From the cell containing the given text, extract its center point as (X, Y) coordinate. 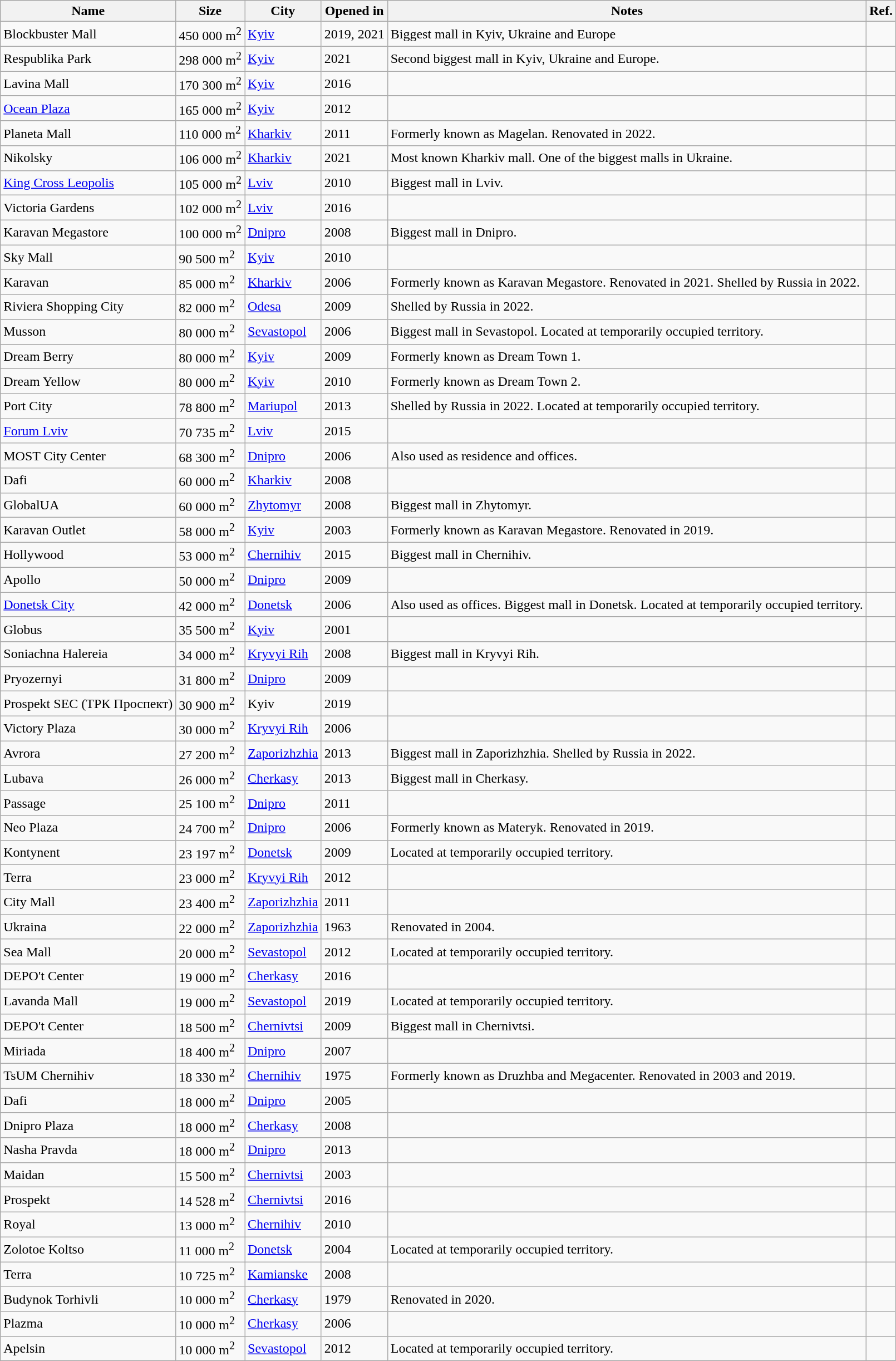
2004 (354, 1249)
22 000 m2 (210, 927)
298 000 m2 (210, 59)
Zhytomyr (283, 505)
Plazma (88, 1324)
50 000 m2 (210, 580)
Formerly known as Magelan. Renovated in 2022. (627, 134)
GlobalUA (88, 505)
Hollywood (88, 554)
Victoria Gardens (88, 208)
53 000 m2 (210, 554)
58 000 m2 (210, 530)
Forum Lviv (88, 431)
Also used as residence and offices. (627, 455)
15 500 m2 (210, 1175)
25 100 m2 (210, 803)
Apollo (88, 580)
18 500 m2 (210, 1026)
Biggest mall in Dnipro. (627, 233)
Lavina Mall (88, 83)
Renovated in 2004. (627, 927)
Soniachna Halereia (88, 655)
Mariupol (283, 406)
70 735 m2 (210, 431)
26 000 m2 (210, 778)
90 500 m2 (210, 257)
Neo Plaza (88, 828)
68 300 m2 (210, 455)
Prospekt SEC (ТРК Проспект) (88, 704)
Formerly known as Dream Town 1. (627, 356)
450 000 m2 (210, 35)
Passage (88, 803)
Zolotoe Koltso (88, 1249)
18 330 m2 (210, 1075)
Biggest mall in Kyiv, Ukraine and Europe (627, 35)
165 000 m2 (210, 108)
20 000 m2 (210, 952)
23 197 m2 (210, 853)
170 300 m2 (210, 83)
Sky Mall (88, 257)
Karavan Megastore (88, 233)
Dream Berry (88, 356)
Also used as offices. Biggest mall in Donetsk. Located at temporarily occupied territory. (627, 605)
11 000 m2 (210, 1249)
Formerly known as Dream Town 2. (627, 382)
30 000 m2 (210, 728)
Ukraina (88, 927)
Biggest mall in Chernihiv. (627, 554)
105 000 m2 (210, 183)
City Mall (88, 902)
Size (210, 11)
Prospekt (88, 1200)
2005 (354, 1101)
Biggest mall in Kryvyi Rih. (627, 655)
78 800 m2 (210, 406)
Apelsin (88, 1348)
Formerly known as Druzhba and Megacenter. Renovated in 2003 and 2019. (627, 1075)
Shelled by Russia in 2022. (627, 307)
Blockbuster Mall (88, 35)
Dream Yellow (88, 382)
Biggest mall in Zhytomyr. (627, 505)
13 000 m2 (210, 1225)
Donetsk City (88, 605)
Karavan (88, 282)
Biggest mall in Chernivtsi. (627, 1026)
Second biggest mall in Kyiv, Ukraine and Europe. (627, 59)
1975 (354, 1075)
2007 (354, 1051)
Lubava (88, 778)
MOST City Center (88, 455)
Nasha Pravda (88, 1150)
Port City (88, 406)
31 800 m2 (210, 679)
Sea Mall (88, 952)
1979 (354, 1299)
1963 (354, 927)
Name (88, 11)
Formerly known as Materyk. Renovated in 2019. (627, 828)
Formerly known as Karavan Megastore. Renovated in 2021. Shelled by Russia in 2022. (627, 282)
14 528 m2 (210, 1200)
Biggest mall in Zaporizhzhia. Shelled by Russia in 2022. (627, 754)
Musson (88, 332)
102 000 m2 (210, 208)
Renovated in 2020. (627, 1299)
Ocean Plaza (88, 108)
Biggest mall in Sevastopol. Located at temporarily occupied territory. (627, 332)
30 900 m2 (210, 704)
Riviera Shopping City (88, 307)
Nikolsky (88, 158)
Planeta Mall (88, 134)
City (283, 11)
Victory Plaza (88, 728)
2019, 2021 (354, 35)
Ref. (880, 11)
King Cross Leopolis (88, 183)
Kamianske (283, 1275)
Avrora (88, 754)
Royal (88, 1225)
Maidan (88, 1175)
Opened in (354, 11)
2001 (354, 629)
Budynok Torhivli (88, 1299)
Globus (88, 629)
110 000 m2 (210, 134)
Biggest mall in Cherkasy. (627, 778)
Miriada (88, 1051)
Biggest mall in Lviv. (627, 183)
23 400 m2 (210, 902)
27 200 m2 (210, 754)
85 000 m2 (210, 282)
Respublika Park (88, 59)
10 725 m2 (210, 1275)
100 000 m2 (210, 233)
35 500 m2 (210, 629)
Pryozernyi (88, 679)
23 000 m2 (210, 877)
106 000 m2 (210, 158)
TsUM Chernihiv (88, 1075)
24 700 m2 (210, 828)
Most known Kharkiv mall. One of the biggest malls in Ukraine. (627, 158)
Notes (627, 11)
Kontynent (88, 853)
42 000 m2 (210, 605)
Odesa (283, 307)
82 000 m2 (210, 307)
Karavan Outlet (88, 530)
Lavanda Mall (88, 1001)
Dnipro Plaza (88, 1126)
34 000 m2 (210, 655)
18 400 m2 (210, 1051)
Formerly known as Karavan Megastore. Renovated in 2019. (627, 530)
Shelled by Russia in 2022. Located at temporarily occupied territory. (627, 406)
